Identify which cell holds the provided text, then report its (X, Y) central coordinate. 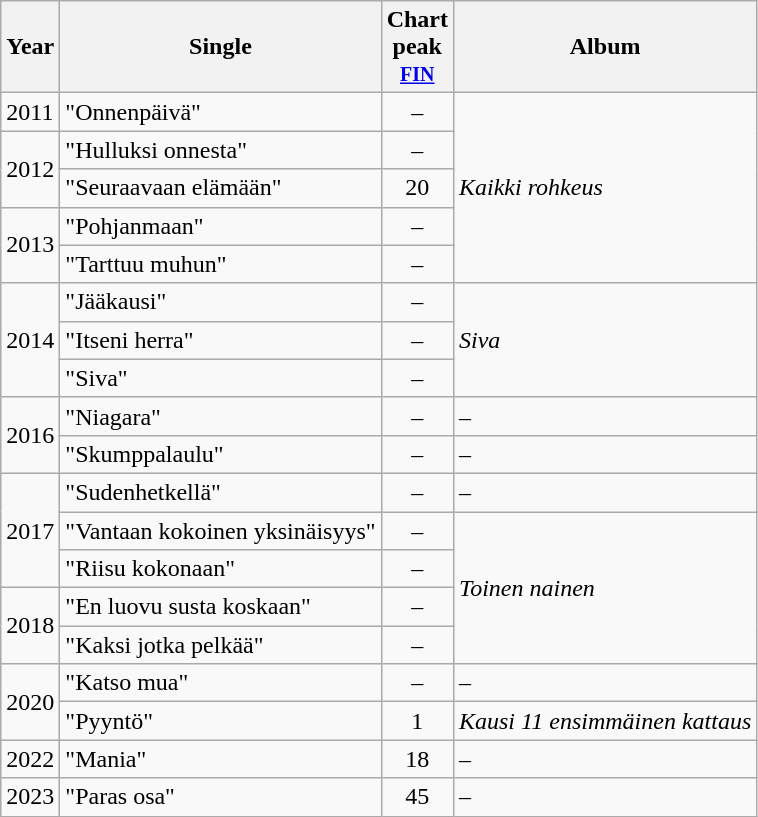
"Kaksi jotka pelkää" (220, 645)
"Niagara" (220, 416)
"Seuraavaan elämään" (220, 188)
"Tarttuu muhun" (220, 264)
"Vantaan kokoinen yksinäisyys" (220, 531)
Toinen nainen (604, 588)
"Pyyntö" (220, 721)
Album (604, 47)
"Riisu kokonaan" (220, 569)
"Siva" (220, 378)
2023 (30, 797)
2017 (30, 530)
45 (417, 797)
2020 (30, 702)
"Paras osa" (220, 797)
18 (417, 759)
2012 (30, 169)
"Onnenpäivä" (220, 112)
2018 (30, 626)
"Itseni herra" (220, 340)
"Mania" (220, 759)
"Katso mua" (220, 683)
Kausi 11 ensimmäinen kattaus (604, 721)
"En luovu susta koskaan" (220, 607)
"Jääkausi" (220, 302)
"Skumppalaulu" (220, 454)
"Pohjanmaan" (220, 226)
"Hulluksi onnesta" (220, 150)
2022 (30, 759)
20 (417, 188)
Siva (604, 340)
2014 (30, 340)
1 (417, 721)
2013 (30, 245)
2011 (30, 112)
Chart peakFIN (417, 47)
2016 (30, 435)
"Sudenhetkellä" (220, 492)
Kaikki rohkeus (604, 188)
Single (220, 47)
Year (30, 47)
